Capture the cell that displays the provided text and extract its [X, Y] central coordinate. 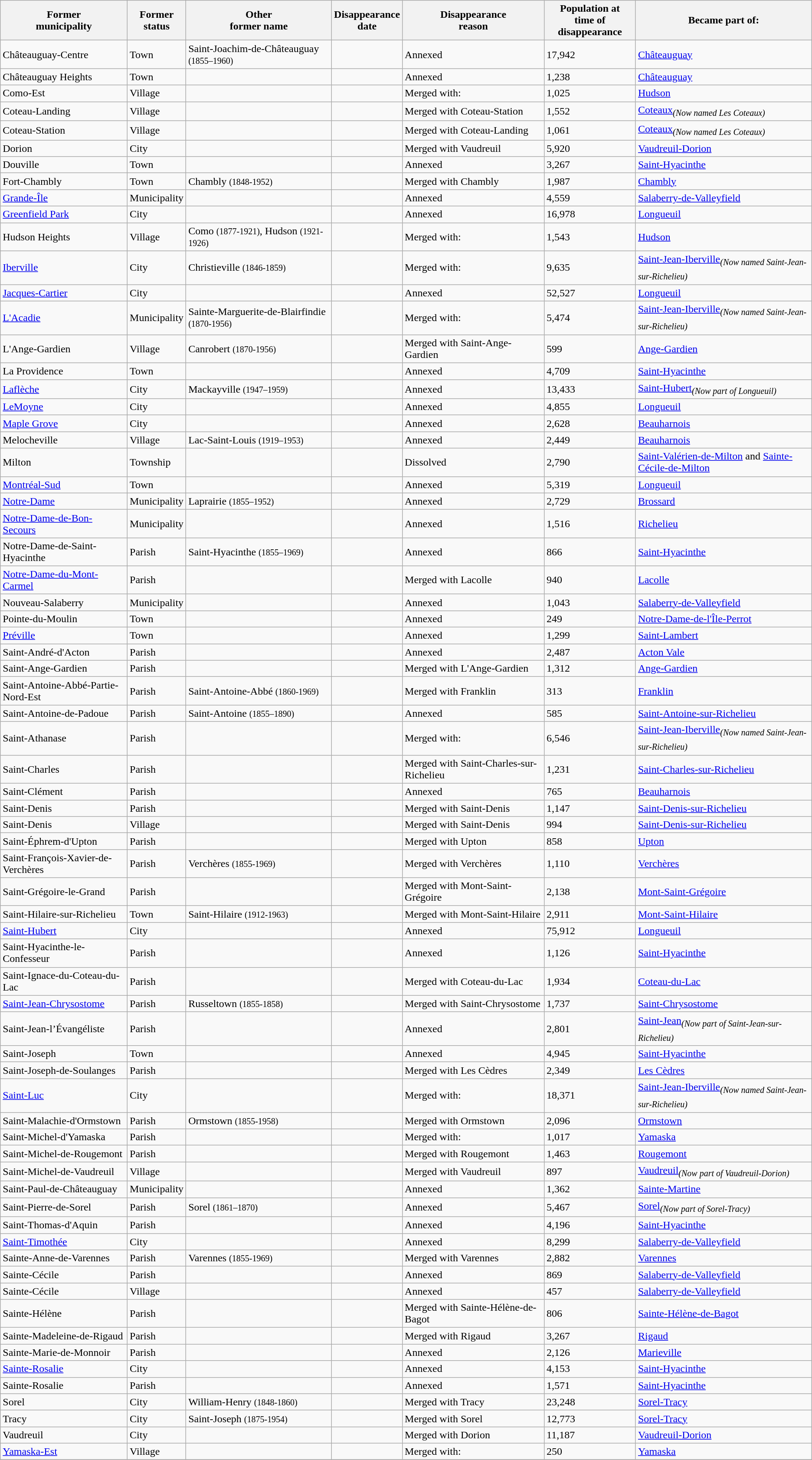
Coteau-Station [64, 130]
Saint-Athanase [64, 738]
Saint-Joseph (1875-1954) [259, 1418]
1,362 [590, 1189]
5,474 [590, 318]
250 [590, 1451]
Saint-Chrysostome [724, 1004]
Notre-Dame-de-Bon-Secours [64, 523]
1,543 [590, 237]
1,552 [590, 111]
4,945 [590, 1054]
2,449 [590, 440]
Notre-Dame-du-Mont-Carmel [64, 580]
Saint-Timothée [64, 1242]
994 [590, 825]
1,312 [590, 669]
Saint-Éphrem-d'Upton [64, 841]
Russeltown (1855-1858) [259, 1004]
Ormstown [724, 1121]
1,987 [590, 181]
Fort-Chambly [64, 181]
Grande-Île [64, 198]
Upton [724, 841]
Saint-Jean-l’Évangéliste [64, 1029]
Sainte-Martine [724, 1189]
Saint-Antoine-de-Padoue [64, 713]
Saint-Valérien-de-Milton and Sainte-Cécile-de-Milton [724, 463]
Saint-Charles-sur-Richelieu [724, 769]
940 [590, 580]
Merged with Franklin [474, 691]
Merged with Saint-Chrysostome [474, 1004]
1,231 [590, 769]
Verchères [724, 863]
Notre-Dame-de-l'Île-Perrot [724, 619]
Merged with Dorion [474, 1435]
1,299 [590, 636]
Coteau-Landing [64, 111]
18,371 [590, 1096]
Saint-Antoine (1855–1890) [259, 713]
Saint-Ange-Gardien [64, 669]
1,126 [590, 953]
Dorion [64, 148]
Marieville [724, 1352]
Saint-Antoine-sur-Richelieu [724, 713]
869 [590, 1275]
Saint-Charles [64, 769]
Varennes [724, 1258]
Sainte-Marie-de-Monnoir [64, 1352]
Notre-Dame-de-Saint-Hyacinthe [64, 552]
8,299 [590, 1242]
Como (1877-1921), Hudson (1921-1926) [259, 237]
Melocheville [64, 440]
L'Ange-Gardien [64, 349]
75,912 [590, 931]
1,238 [590, 77]
Yamaska-Est [64, 1451]
Rigaud [724, 1336]
Mont-Saint-Hilaire [724, 914]
13,433 [590, 389]
4,709 [590, 371]
2,126 [590, 1352]
1,463 [590, 1154]
Saint-Joseph-de-Soulanges [64, 1070]
Saint-Joachim-de-Châteauguay (1855–1960) [259, 55]
Saint-Pierre-de-Sorel [64, 1207]
Merged with Upton [474, 841]
16,978 [590, 214]
585 [590, 713]
Christieville (1846-1859) [259, 268]
457 [590, 1291]
Merged with Mont-Saint-Hilaire [474, 914]
Mont-Saint-Grégoire [724, 892]
1,934 [590, 981]
Préville [64, 636]
Formermunicipality [64, 20]
Saint-Michel-de-Vaudreuil [64, 1171]
Merged with Ormstown [474, 1121]
Saint-Hilaire-sur-Richelieu [64, 914]
Saint-Ignace-du-Coteau-du-Lac [64, 981]
11,187 [590, 1435]
Lacolle [724, 580]
Sainte-Hélène-de-Bagot [724, 1314]
Merged with Coteau-du-Lac [474, 981]
1,025 [590, 93]
Vaudreuil(Now part of Vaudreuil-Dorion) [724, 1171]
Douville [64, 165]
Vaudreuil [64, 1435]
Township [157, 463]
866 [590, 552]
Merged with Tracy [474, 1402]
2,096 [590, 1121]
2,729 [590, 501]
Verchères (1855-1969) [259, 863]
1,043 [590, 602]
Les Cèdres [724, 1070]
5,319 [590, 485]
1,110 [590, 863]
Merged with Varennes [474, 1258]
Brossard [724, 501]
Ormstown (1855-1958) [259, 1121]
1,737 [590, 1004]
Saint-Grégoire-le-Grand [64, 892]
Saint-Lambert [724, 636]
Merged with L'Ange-Gardien [474, 669]
249 [590, 619]
William-Henry (1848-1860) [259, 1402]
Notre-Dame [64, 501]
599 [590, 349]
Milton [64, 463]
Saint-André-d'Acton [64, 652]
Merged with Sorel [474, 1418]
Châteauguay Heights [64, 77]
Otherformer name [259, 20]
4,559 [590, 198]
23,248 [590, 1402]
Saint-Jean-Chrysostome [64, 1004]
2,487 [590, 652]
Merged with Saint-Charles-sur-Richelieu [474, 769]
Merged with Mont-Saint-Grégoire [474, 892]
Sainte-Hélène [64, 1314]
4,196 [590, 1225]
Saint-Thomas-d'Aquin [64, 1225]
12,773 [590, 1418]
Saint-Michel-d'Yamaska [64, 1137]
Merged with Les Cèdres [474, 1070]
2,138 [590, 892]
Saint-Hubert [64, 931]
2,349 [590, 1070]
Saint-Hyacinthe (1855–1969) [259, 552]
Hudson Heights [64, 237]
Sainte-Madeleine-de-Rigaud [64, 1336]
Maple Grove [64, 423]
Merged with Coteau-Landing [474, 130]
Saint-Joseph [64, 1054]
4,153 [590, 1369]
LeMoyne [64, 407]
Sorel [64, 1402]
Sorel(Now part of Sorel-Tracy) [724, 1207]
9,635 [590, 268]
1,147 [590, 808]
5,467 [590, 1207]
Montréal-Sud [64, 485]
2,790 [590, 463]
1,571 [590, 1385]
2,628 [590, 423]
Saint-Malachie-d'Ormstown [64, 1121]
Chambly (1848-1952) [259, 181]
Iberville [64, 268]
Mackayville (1947–1959) [259, 389]
Franklin [724, 691]
Saint-Paul-de-Châteauguay [64, 1189]
Laflèche [64, 389]
Canrobert (1870-1956) [259, 349]
1,061 [590, 130]
Saint-Jean(Now part of Saint-Jean-sur-Richelieu) [724, 1029]
La Providence [64, 371]
Saint-Clément [64, 792]
L'Acadie [64, 318]
6,546 [590, 738]
2,882 [590, 1258]
Saint-Hubert(Now part of Longueuil) [724, 389]
17,942 [590, 55]
Merged with Chambly [474, 181]
Nouveau-Salaberry [64, 602]
Acton Vale [724, 652]
Saint-Antoine-Abbé-Partie-Nord-Est [64, 691]
806 [590, 1314]
Chambly [724, 181]
Dissolved [474, 463]
Saint-Hilaire (1912-1963) [259, 914]
897 [590, 1171]
Saint-Michel-de-Rougemont [64, 1154]
2,801 [590, 1029]
Saint-Hyacinthe-le-Confesseur [64, 953]
Saint-Antoine-Abbé (1860-1969) [259, 691]
765 [590, 792]
Sainte-Marguerite-de-Blairfindie (1870-1956) [259, 318]
Became part of: [724, 20]
Merged with Saint-Ange-Gardien [474, 349]
Sainte-Anne-de-Varennes [64, 1258]
Saint-Luc [64, 1096]
2,911 [590, 914]
Merged with Coteau-Station [474, 111]
Varennes (1855-1969) [259, 1258]
Jacques-Cartier [64, 293]
Laprairie (1855–1952) [259, 501]
Merged with Verchères [474, 863]
Merged with Lacolle [474, 580]
4,855 [590, 407]
Saint-François-Xavier-de-Verchères [64, 863]
Formerstatus [157, 20]
1,516 [590, 523]
313 [590, 691]
Tracy [64, 1418]
Lac-Saint-Louis (1919–1953) [259, 440]
Merged with Rougemont [474, 1154]
1,017 [590, 1137]
Pointe-du-Moulin [64, 619]
Disappearancereason [474, 20]
Population attime of disappearance [590, 20]
Châteauguay-Centre [64, 55]
Greenfield Park [64, 214]
Merged with Sainte-Hélène-de-Bagot [474, 1314]
Como-Est [64, 93]
Rougemont [724, 1154]
52,527 [590, 293]
5,920 [590, 148]
858 [590, 841]
Richelieu [724, 523]
Coteau-du-Lac [724, 981]
Disappearancedate [367, 20]
Merged with Rigaud [474, 1336]
Sorel (1861–1870) [259, 1207]
